Return the (x, y) coordinate for the center point of the cell that contains the specified text.  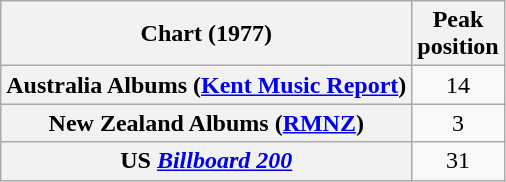
Australia Albums (Kent Music Report) (206, 85)
14 (458, 85)
US Billboard 200 (206, 161)
Chart (1977) (206, 34)
New Zealand Albums (RMNZ) (206, 123)
Peak position (458, 34)
3 (458, 123)
31 (458, 161)
